For the text-containing cell, return its midpoint in [x, y] coordinate format. 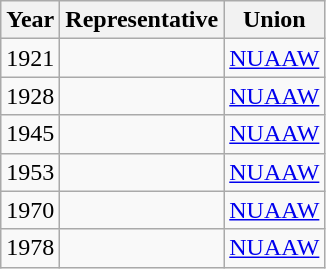
1945 [30, 134]
1928 [30, 96]
Union [274, 20]
Year [30, 20]
1921 [30, 58]
Representative [142, 20]
1953 [30, 172]
1970 [30, 210]
1978 [30, 248]
